Search for the cell housing the specified text and yield its (x, y) center coordinate. 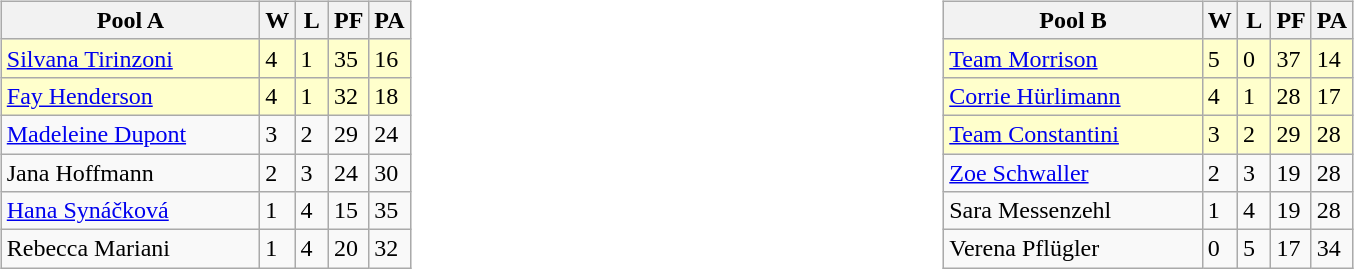
18 (390, 96)
Madeleine Dupont (130, 134)
14 (1332, 58)
Pool B (1074, 20)
Team Morrison (1074, 58)
Silvana Tirinzoni (130, 58)
Fay Henderson (130, 96)
37 (1291, 58)
34 (1332, 249)
20 (348, 249)
15 (348, 211)
16 (390, 58)
Jana Hoffmann (130, 173)
Corrie Hürlimann (1074, 96)
Pool A (130, 20)
Hana Synáčková (130, 211)
Sara Messenzehl (1074, 211)
Zoe Schwaller (1074, 173)
30 (390, 173)
Verena Pflügler (1074, 249)
Team Constantini (1074, 134)
Rebecca Mariani (130, 249)
